Output the [x, y] coordinate of the center of the cell containing the given text.  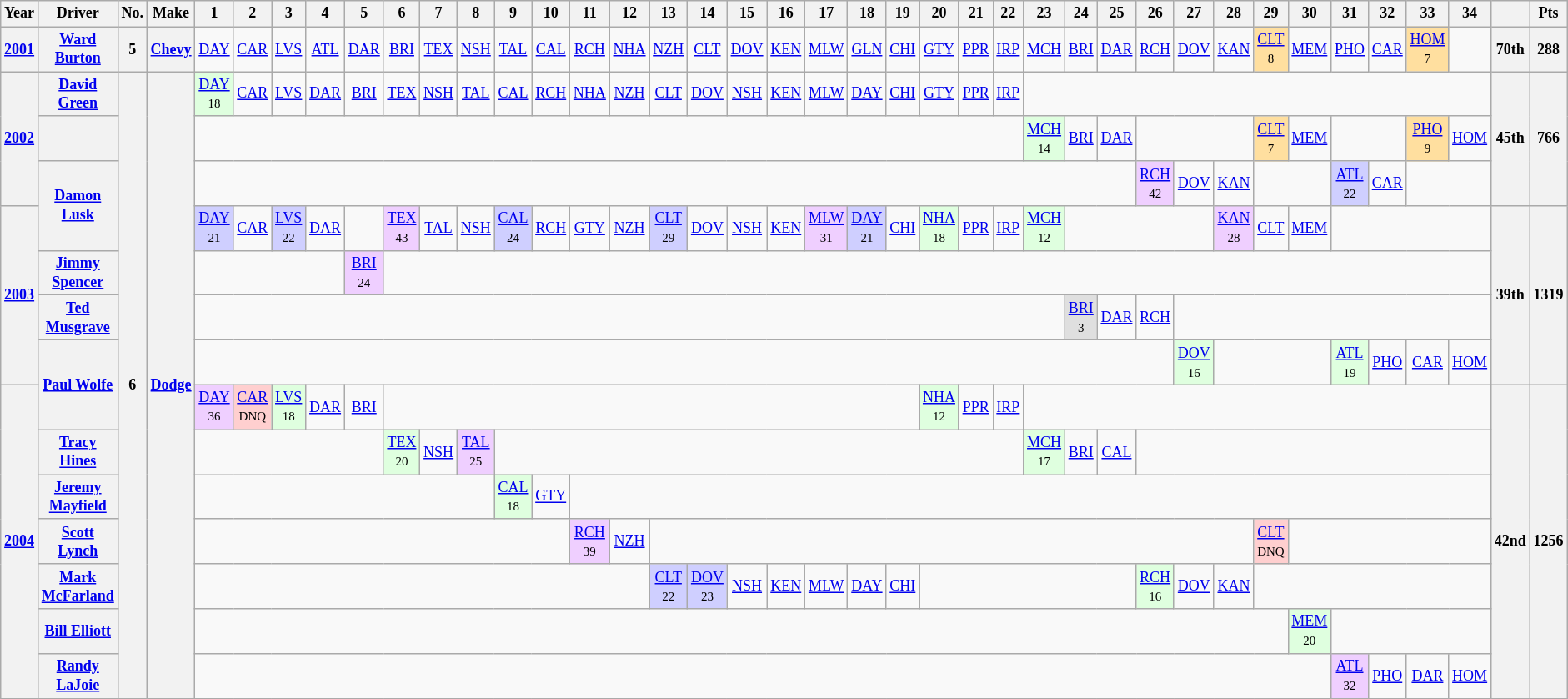
Make [171, 13]
DAY18 [214, 94]
42nd [1510, 541]
12 [629, 13]
15 [747, 13]
20 [939, 13]
MCH12 [1044, 229]
DOV16 [1194, 363]
CLT22 [669, 586]
23 [1044, 13]
ATL22 [1350, 184]
30 [1310, 13]
1256 [1549, 541]
11 [590, 13]
TEX20 [402, 452]
RCH16 [1155, 586]
BRI24 [363, 273]
32 [1387, 13]
9 [513, 13]
288 [1549, 49]
1319 [1549, 295]
MEM20 [1310, 631]
MCH [1044, 49]
Dodge [171, 385]
ATL32 [1350, 676]
16 [786, 13]
GLN [867, 49]
Tracy Hines [78, 452]
22 [1009, 13]
1 [214, 13]
Driver [78, 13]
CLT7 [1270, 138]
TEX43 [402, 229]
LVS22 [288, 229]
31 [1350, 13]
Randy LaJoie [78, 676]
33 [1427, 13]
2003 [20, 295]
Pts [1549, 13]
13 [669, 13]
28 [1234, 13]
2 [253, 13]
25 [1117, 13]
45th [1510, 138]
39th [1510, 295]
NHA12 [939, 407]
24 [1080, 13]
21 [975, 13]
Year [20, 13]
MLW31 [827, 229]
BRI3 [1080, 318]
RCH39 [590, 541]
ATL19 [1350, 363]
MCH17 [1044, 452]
19 [903, 13]
Scott Lynch [78, 541]
2001 [20, 49]
Paul Wolfe [78, 385]
8 [475, 13]
7 [438, 13]
CLT8 [1270, 49]
17 [827, 13]
18 [867, 13]
Bill Elliott [78, 631]
TAL25 [475, 452]
DAY36 [214, 407]
3 [288, 13]
Jeremy Mayfield [78, 497]
14 [708, 13]
Damon Lusk [78, 205]
CLT29 [669, 229]
70th [1510, 49]
HOM7 [1427, 49]
No. [132, 13]
26 [1155, 13]
ATL [325, 49]
766 [1549, 138]
PHO9 [1427, 138]
Chevy [171, 49]
CLTDNQ [1270, 541]
LVS18 [288, 407]
Ted Musgrave [78, 318]
DOV23 [708, 586]
2004 [20, 541]
27 [1194, 13]
CARDNQ [253, 407]
NHA18 [939, 229]
Mark McFarland [78, 586]
CAL24 [513, 229]
4 [325, 13]
34 [1470, 13]
David Green [78, 94]
CAL18 [513, 497]
MCH14 [1044, 138]
RCH42 [1155, 184]
Jimmy Spencer [78, 273]
2002 [20, 138]
Ward Burton [78, 49]
KAN28 [1234, 229]
29 [1270, 13]
10 [551, 13]
